Scan for the cell matching the given text and deliver its [X, Y] coordinate at center. 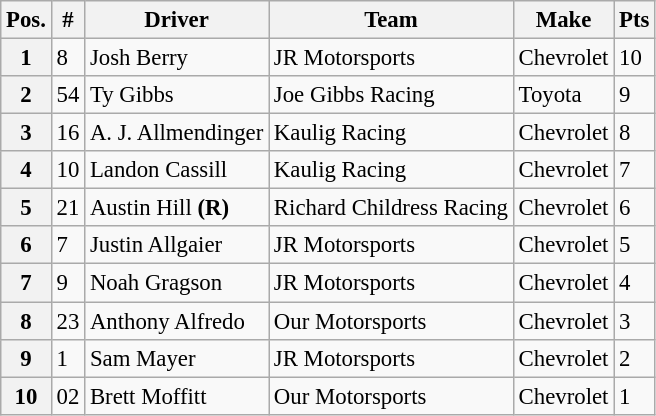
Joe Gibbs Racing [392, 95]
Landon Cassill [177, 170]
Ty Gibbs [177, 95]
54 [68, 95]
Josh Berry [177, 58]
02 [68, 396]
Pts [634, 20]
A. J. Allmendinger [177, 133]
Team [392, 20]
16 [68, 133]
Justin Allgaier [177, 245]
Pos. [26, 20]
Make [563, 20]
21 [68, 208]
# [68, 20]
Sam Mayer [177, 358]
Richard Childress Racing [392, 208]
Austin Hill (R) [177, 208]
23 [68, 321]
Driver [177, 20]
Brett Moffitt [177, 396]
Noah Gragson [177, 283]
Anthony Alfredo [177, 321]
Toyota [563, 95]
